Determine the (x, y) coordinate at the center of the cell enclosing the given text.  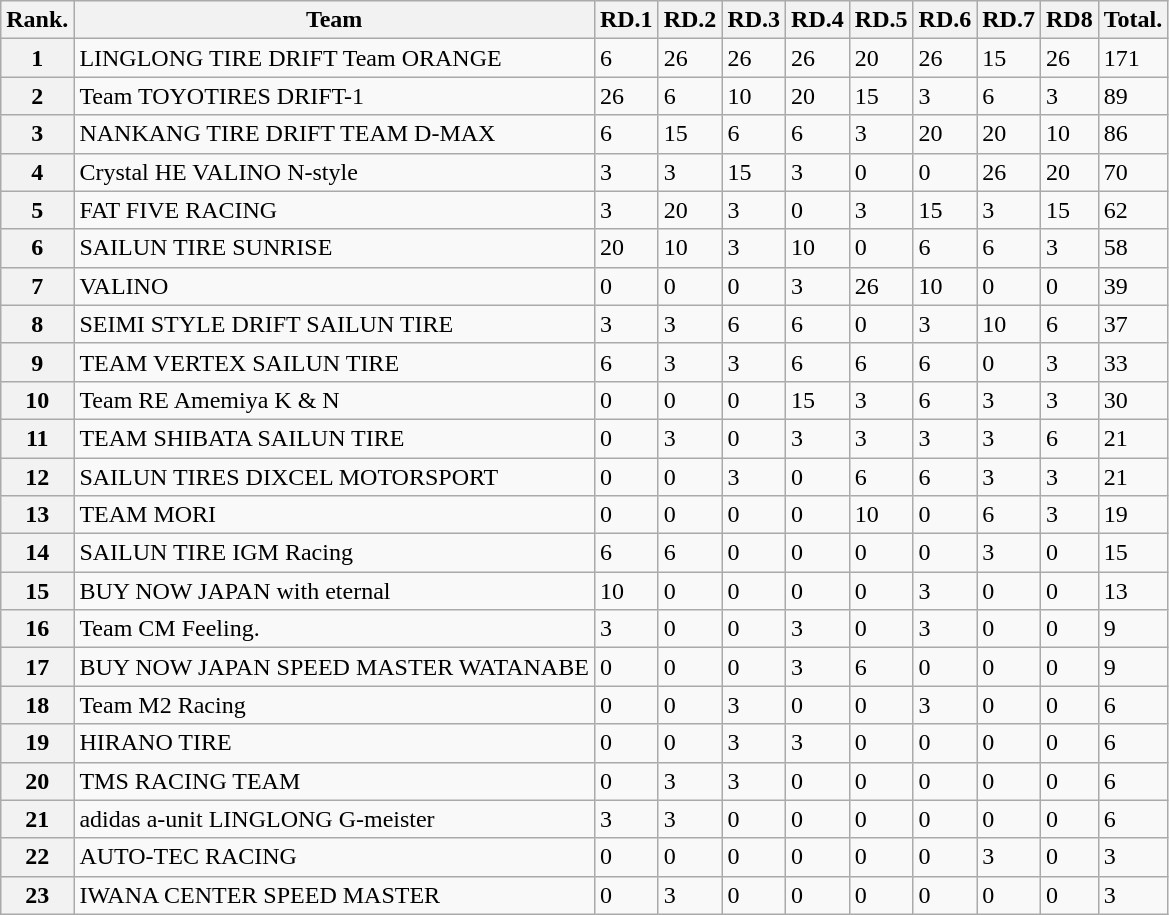
SAILUN TIRE SUNRISE (334, 248)
70 (1133, 172)
RD.1 (626, 20)
Team (334, 20)
RD.3 (754, 20)
LINGLONG TIRE DRIFT Team ORANGE (334, 58)
2 (38, 96)
18 (38, 705)
4 (38, 172)
Team CM Feeling. (334, 629)
62 (1133, 210)
RD.4 (818, 20)
30 (1133, 400)
Team RE Amemiya K & N (334, 400)
RD8 (1069, 20)
Team M2 Racing (334, 705)
AUTO-TEC RACING (334, 857)
23 (38, 895)
12 (38, 477)
39 (1133, 286)
Total. (1133, 20)
BUY NOW JAPAN with eternal (334, 591)
SAILUN TIRES DIXCEL MOTORSPORT (334, 477)
17 (38, 667)
SEIMI STYLE DRIFT SAILUN TIRE (334, 324)
RD.7 (1009, 20)
1 (38, 58)
7 (38, 286)
37 (1133, 324)
86 (1133, 134)
33 (1133, 362)
Crystal HE VALINO N-style (334, 172)
171 (1133, 58)
Rank. (38, 20)
11 (38, 438)
TEAM MORI (334, 515)
NANKANG TIRE DRIFT TEAM D-MAX (334, 134)
HIRANO TIRE (334, 743)
5 (38, 210)
Team TOYOTIRES DRIFT-1 (334, 96)
TEAM SHIBATA SAILUN TIRE (334, 438)
RD.2 (690, 20)
TEAM VERTEX SAILUN TIRE (334, 362)
89 (1133, 96)
RD.6 (945, 20)
VALINO (334, 286)
IWANA CENTER SPEED MASTER (334, 895)
RD.5 (881, 20)
BUY NOW JAPAN SPEED MASTER WATANABE (334, 667)
FAT FIVE RACING (334, 210)
adidas a-unit LINGLONG G-meister (334, 819)
16 (38, 629)
8 (38, 324)
SAILUN TIRE IGM Racing (334, 553)
58 (1133, 248)
22 (38, 857)
TMS RACING TEAM (334, 781)
14 (38, 553)
